Pinpoint the cell where the given text exists, returning its [x, y] midpoint coordinate. 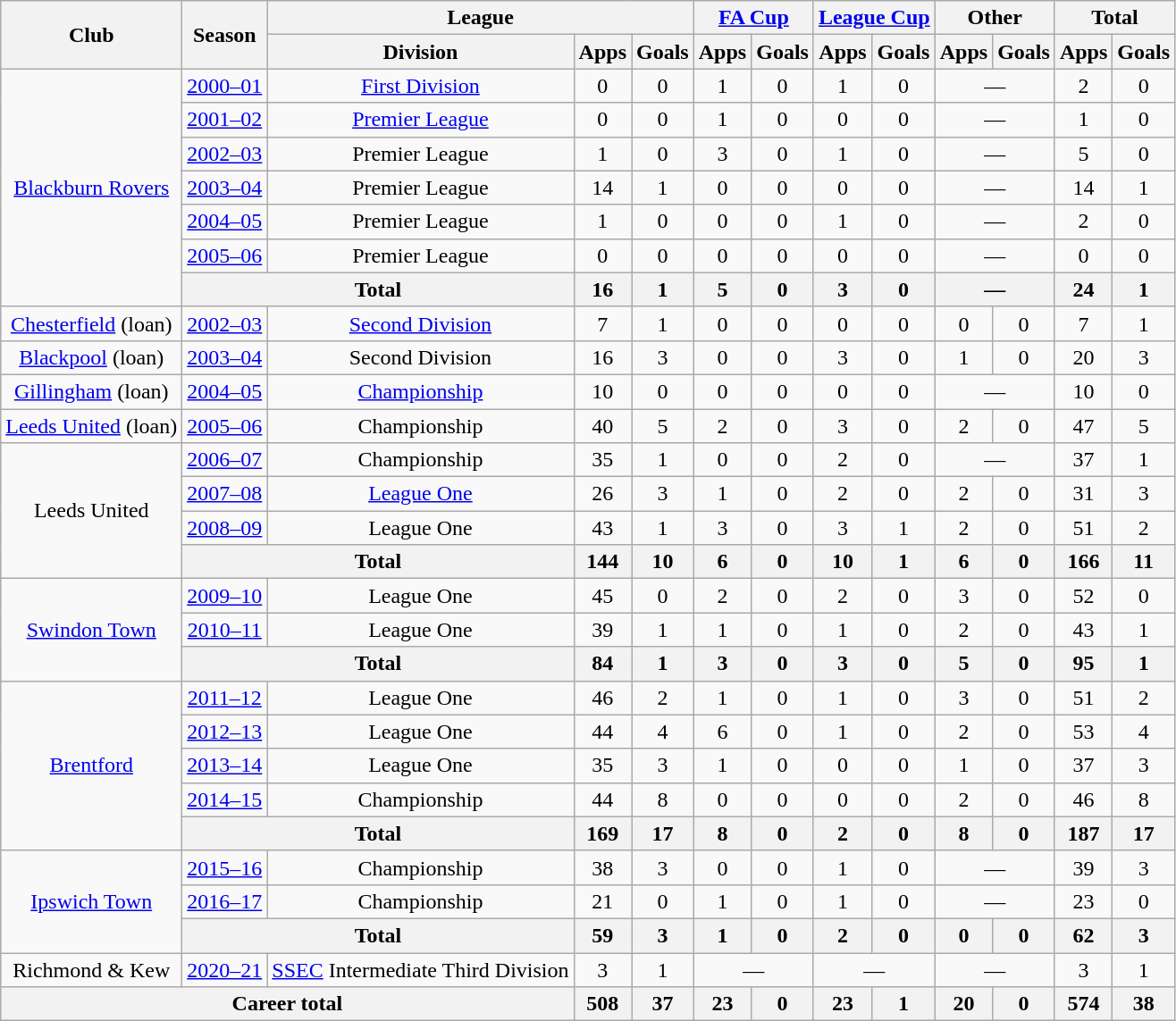
52 [1083, 596]
24 [1083, 289]
508 [602, 1004]
11 [1144, 562]
Leeds United (loan) [91, 426]
53 [1083, 732]
2001–02 [225, 120]
2010–11 [225, 630]
2012–13 [225, 732]
26 [602, 494]
45 [602, 596]
Blackpool (loan) [91, 357]
League Cup [874, 18]
Richmond & Kew [91, 969]
21 [602, 901]
2007–08 [225, 494]
95 [1083, 664]
Chesterfield (loan) [91, 323]
2011–12 [225, 698]
2009–10 [225, 596]
First Division [420, 86]
League [481, 18]
2020–21 [225, 969]
FA Cup [753, 18]
Ipswich Town [91, 901]
Season [225, 35]
166 [1083, 562]
144 [602, 562]
2013–14 [225, 766]
Other [995, 18]
Brentford [91, 766]
169 [602, 833]
Leeds United [91, 511]
Club [91, 35]
2006–07 [225, 460]
47 [1083, 426]
Career total [288, 1004]
62 [1083, 935]
187 [1083, 833]
SSEC Intermediate Third Division [420, 969]
2008–09 [225, 528]
2015–16 [225, 867]
84 [602, 664]
59 [602, 935]
Division [420, 52]
Blackburn Rovers [91, 188]
2014–15 [225, 799]
2000–01 [225, 86]
40 [602, 426]
2016–17 [225, 901]
574 [1083, 1004]
Gillingham (loan) [91, 391]
Swindon Town [91, 630]
31 [1083, 494]
